Output the (X, Y) coordinate of the center of the cell containing the given text.  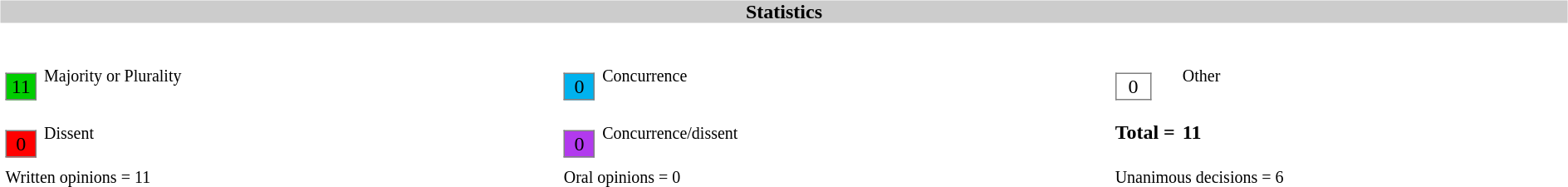
Concurrence (855, 76)
Total = (1145, 132)
Statistics (784, 12)
Dissent (301, 132)
Concurrence/dissent (855, 132)
Majority or Plurality (301, 76)
Other (1373, 76)
